Determine the (X, Y) coordinate at the center of the cell enclosing the given text.  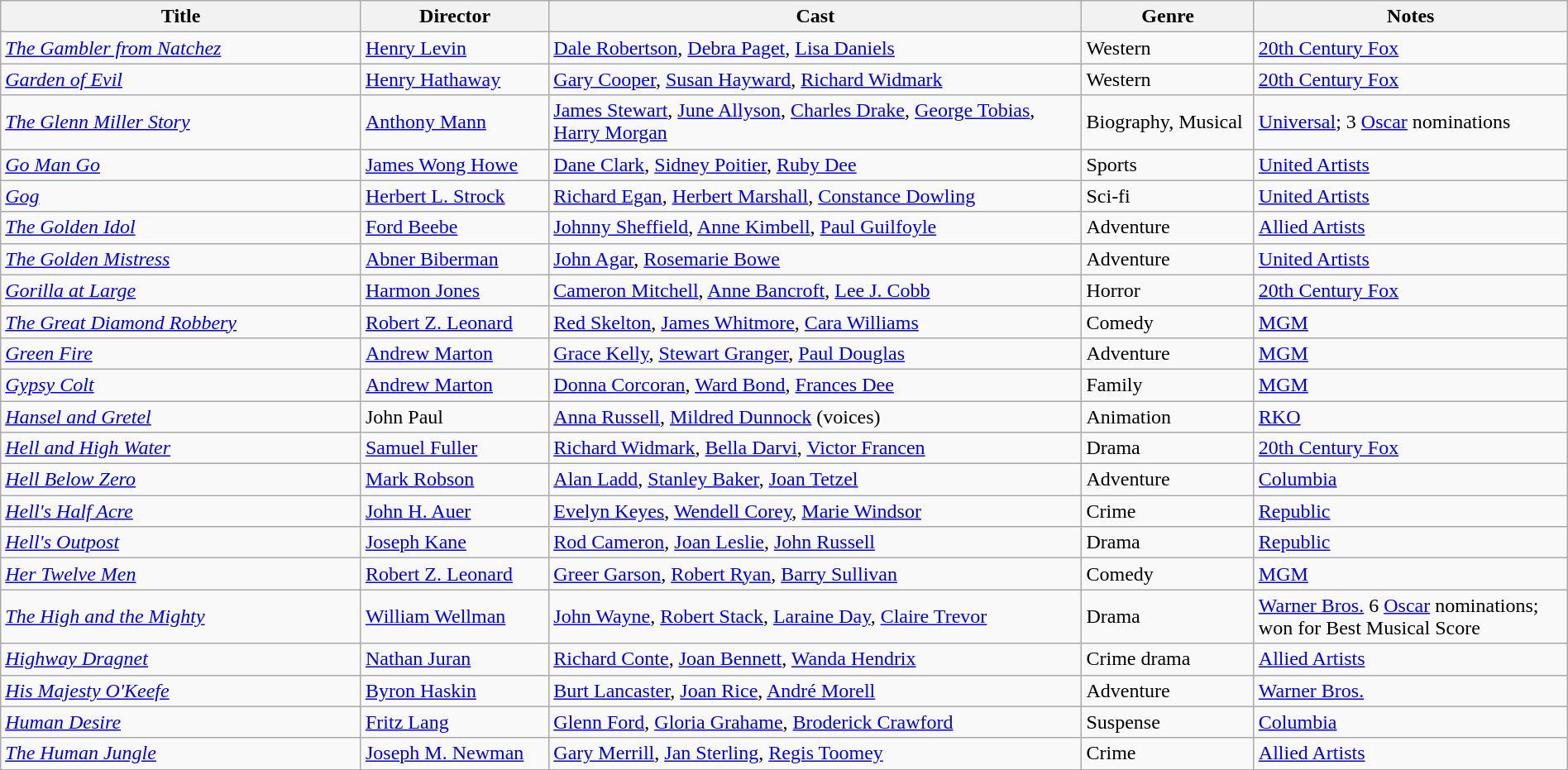
James Stewart, June Allyson, Charles Drake, George Tobias, Harry Morgan (815, 122)
Garden of Evil (181, 79)
Sci-fi (1168, 196)
Hell and High Water (181, 448)
Gary Cooper, Susan Hayward, Richard Widmark (815, 79)
Ford Beebe (455, 227)
The Glenn Miller Story (181, 122)
Horror (1168, 290)
James Wong Howe (455, 165)
The Gambler from Natchez (181, 48)
Cast (815, 17)
Byron Haskin (455, 691)
Universal; 3 Oscar nominations (1411, 122)
Gorilla at Large (181, 290)
Red Skelton, James Whitmore, Cara Williams (815, 322)
Rod Cameron, Joan Leslie, John Russell (815, 543)
Anthony Mann (455, 122)
Hell's Outpost (181, 543)
The Human Jungle (181, 753)
Herbert L. Strock (455, 196)
Henry Hathaway (455, 79)
Donna Corcoran, Ward Bond, Frances Dee (815, 385)
William Wellman (455, 617)
The Golden Mistress (181, 259)
The Golden Idol (181, 227)
Warner Bros. 6 Oscar nominations; won for Best Musical Score (1411, 617)
Gog (181, 196)
Joseph M. Newman (455, 753)
Human Desire (181, 722)
His Majesty O'Keefe (181, 691)
John Agar, Rosemarie Bowe (815, 259)
Title (181, 17)
Abner Biberman (455, 259)
Biography, Musical (1168, 122)
Suspense (1168, 722)
John Paul (455, 416)
Richard Widmark, Bella Darvi, Victor Francen (815, 448)
Grace Kelly, Stewart Granger, Paul Douglas (815, 353)
Burt Lancaster, Joan Rice, André Morell (815, 691)
Fritz Lang (455, 722)
The Great Diamond Robbery (181, 322)
Nathan Juran (455, 659)
Hell's Half Acre (181, 511)
Cameron Mitchell, Anne Bancroft, Lee J. Cobb (815, 290)
Highway Dragnet (181, 659)
Evelyn Keyes, Wendell Corey, Marie Windsor (815, 511)
Johnny Sheffield, Anne Kimbell, Paul Guilfoyle (815, 227)
Dale Robertson, Debra Paget, Lisa Daniels (815, 48)
Samuel Fuller (455, 448)
Sports (1168, 165)
Richard Conte, Joan Bennett, Wanda Hendrix (815, 659)
Hell Below Zero (181, 480)
Family (1168, 385)
Gypsy Colt (181, 385)
Anna Russell, Mildred Dunnock (voices) (815, 416)
Gary Merrill, Jan Sterling, Regis Toomey (815, 753)
Hansel and Gretel (181, 416)
Her Twelve Men (181, 574)
Harmon Jones (455, 290)
Crime drama (1168, 659)
Genre (1168, 17)
Warner Bros. (1411, 691)
Alan Ladd, Stanley Baker, Joan Tetzel (815, 480)
Dane Clark, Sidney Poitier, Ruby Dee (815, 165)
Notes (1411, 17)
Green Fire (181, 353)
The High and the Mighty (181, 617)
Mark Robson (455, 480)
Director (455, 17)
Richard Egan, Herbert Marshall, Constance Dowling (815, 196)
Henry Levin (455, 48)
Greer Garson, Robert Ryan, Barry Sullivan (815, 574)
Animation (1168, 416)
Glenn Ford, Gloria Grahame, Broderick Crawford (815, 722)
Go Man Go (181, 165)
RKO (1411, 416)
John Wayne, Robert Stack, Laraine Day, Claire Trevor (815, 617)
Joseph Kane (455, 543)
John H. Auer (455, 511)
